Output the [X, Y] coordinate of the center of the cell containing the given text.  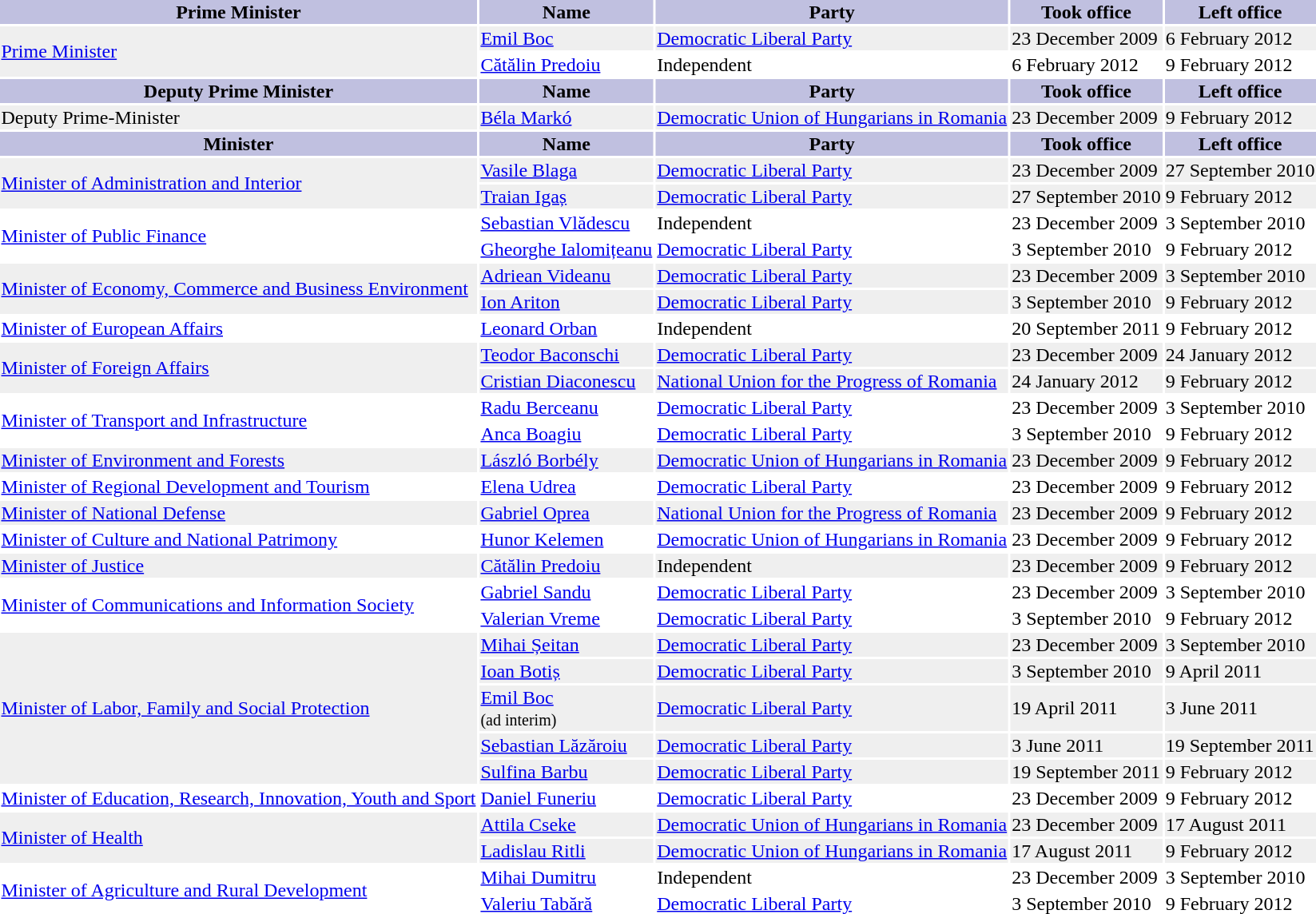
Mihai Șeitan [567, 645]
Gheorghe Ialomițeanu [567, 249]
Emil Boc(ad interim) [567, 708]
Minister [238, 144]
Minister of Foreign Affairs [238, 368]
Minister of Administration and Interior [238, 184]
Ioan Botiș [567, 671]
Deputy Prime Minister [238, 91]
Minister of Justice [238, 566]
Minister of Education, Research, Innovation, Youth and Sport [238, 798]
Minister of Culture and National Patrimony [238, 539]
Gabriel Sandu [567, 592]
9 April 2011 [1240, 671]
Sebastian Lăzăroiu [567, 745]
Attila Cseke [567, 825]
Minister of Communications and Information Society [238, 606]
Adriean Videanu [567, 276]
Daniel Funeriu [567, 798]
Cristian Diaconescu [567, 381]
Minister of Economy, Commerce and Business Environment [238, 289]
László Borbély [567, 460]
Teodor Baconschi [567, 355]
Deputy Prime-Minister [238, 117]
Traian Igaș [567, 197]
Vasile Blaga [567, 170]
Valerian Vreme [567, 618]
Elena Udrea [567, 487]
Sulfina Barbu [567, 772]
Minister of National Defense [238, 513]
Minister of Health [238, 837]
Minister of Regional Development and Tourism [238, 487]
20 September 2011 [1087, 328]
Ion Ariton [567, 302]
Minister of Labor, Family and Social Protection [238, 708]
Radu Berceanu [567, 407]
Ladislau Ritli [567, 851]
Minister of Transport and Infrastructure [238, 420]
Hunor Kelemen [567, 539]
Gabriel Oprea [567, 513]
19 April 2011 [1087, 708]
Sebastian Vlădescu [567, 223]
Emil Boc [567, 38]
Anca Boagiu [567, 434]
Minister of Public Finance [238, 236]
Leonard Orban [567, 328]
Minister of European Affairs [238, 328]
Mihai Dumitru [567, 877]
Béla Markó [567, 117]
Minister of Environment and Forests [238, 460]
